Locate the cell with the specified text and output its (X, Y) center coordinate. 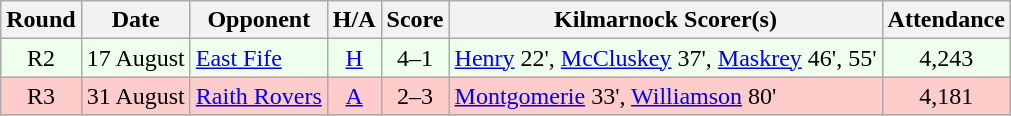
4,181 (946, 96)
2–3 (415, 96)
H (354, 58)
Round (41, 20)
H/A (354, 20)
Henry 22', McCluskey 37', Maskrey 46', 55' (666, 58)
31 August (136, 96)
Kilmarnock Scorer(s) (666, 20)
4,243 (946, 58)
Score (415, 20)
17 August (136, 58)
A (354, 96)
Date (136, 20)
East Fife (258, 58)
Montgomerie 33', Williamson 80' (666, 96)
Opponent (258, 20)
Attendance (946, 20)
R2 (41, 58)
4–1 (415, 58)
Raith Rovers (258, 96)
R3 (41, 96)
